Find where the given text appears and provide that cell's center as [X, Y] coordinate. 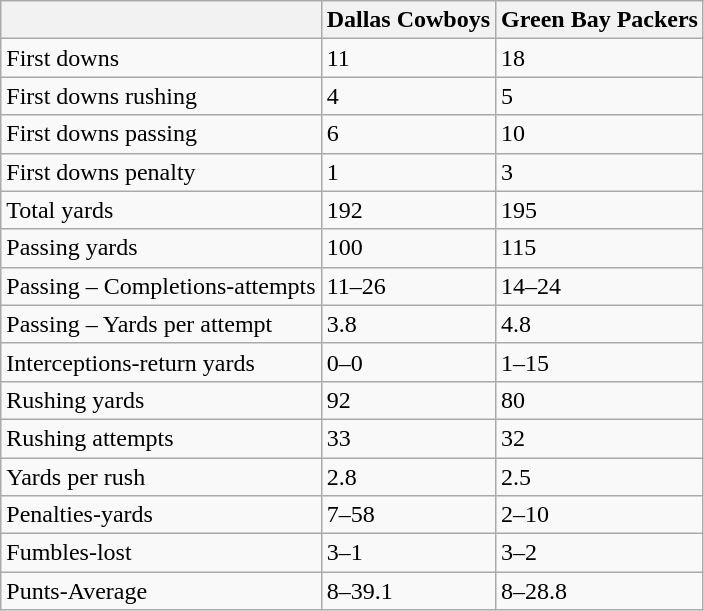
115 [600, 248]
92 [408, 400]
192 [408, 210]
3 [600, 172]
Yards per rush [161, 477]
11 [408, 58]
Interceptions-return yards [161, 362]
First downs passing [161, 134]
Green Bay Packers [600, 20]
Dallas Cowboys [408, 20]
Total yards [161, 210]
14–24 [600, 286]
2.8 [408, 477]
6 [408, 134]
Passing – Yards per attempt [161, 324]
Passing yards [161, 248]
8–39.1 [408, 591]
5 [600, 96]
First downs penalty [161, 172]
Fumbles-lost [161, 553]
Passing – Completions-attempts [161, 286]
33 [408, 438]
First downs [161, 58]
1–15 [600, 362]
2.5 [600, 477]
2–10 [600, 515]
10 [600, 134]
11–26 [408, 286]
Rushing yards [161, 400]
Penalties-yards [161, 515]
195 [600, 210]
8–28.8 [600, 591]
0–0 [408, 362]
18 [600, 58]
3–1 [408, 553]
7–58 [408, 515]
100 [408, 248]
4.8 [600, 324]
32 [600, 438]
80 [600, 400]
1 [408, 172]
4 [408, 96]
Punts-Average [161, 591]
3–2 [600, 553]
First downs rushing [161, 96]
Rushing attempts [161, 438]
3.8 [408, 324]
